Identify which cell holds the provided text, then report its [x, y] central coordinate. 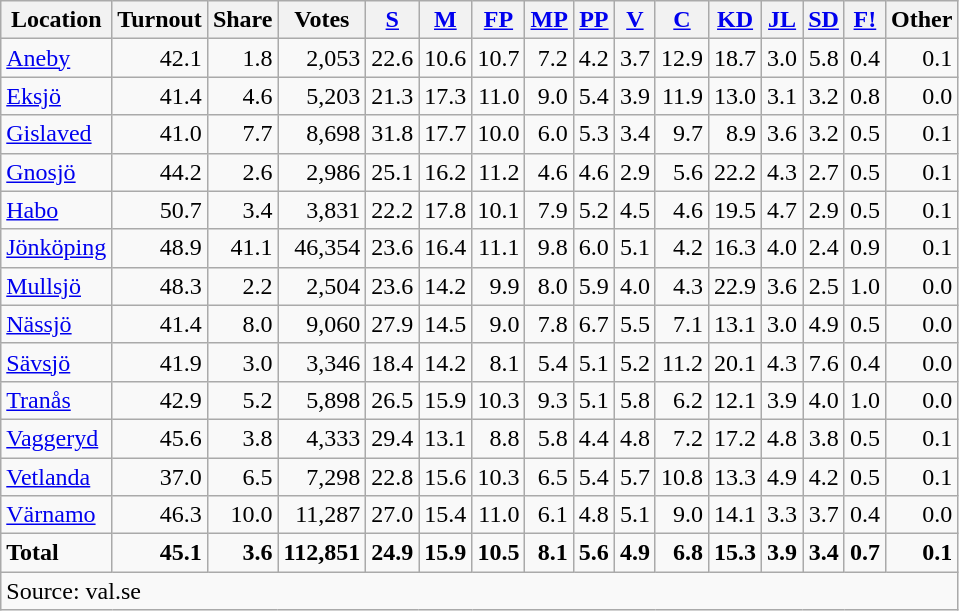
7.6 [824, 362]
11,287 [322, 515]
21.3 [392, 96]
5.9 [594, 286]
18.4 [392, 362]
2.6 [242, 172]
6.7 [594, 324]
9.3 [549, 400]
10.5 [498, 553]
Aneby [56, 58]
45.6 [160, 438]
4,333 [322, 438]
46,354 [322, 248]
9.7 [682, 134]
8,698 [322, 134]
Location [56, 20]
JL [782, 20]
Votes [322, 20]
50.7 [160, 210]
24.9 [392, 553]
5.5 [634, 324]
17.2 [736, 438]
2.7 [824, 172]
Share [242, 20]
20.1 [736, 362]
10.1 [498, 210]
13.0 [736, 96]
MP [549, 20]
112,851 [322, 553]
42.9 [160, 400]
C [682, 20]
7.1 [682, 324]
4.4 [594, 438]
22.9 [736, 286]
0.9 [864, 248]
48.9 [160, 248]
6.1 [549, 515]
F! [864, 20]
22.6 [392, 58]
9.9 [498, 286]
M [446, 20]
S [392, 20]
25.1 [392, 172]
Värnamo [56, 515]
17.8 [446, 210]
Turnout [160, 20]
7,298 [322, 477]
Eksjö [56, 96]
Mullsjö [56, 286]
Tranås [56, 400]
14.5 [446, 324]
18.7 [736, 58]
26.5 [392, 400]
16.2 [446, 172]
2,986 [322, 172]
48.3 [160, 286]
4.7 [782, 210]
42.1 [160, 58]
11.1 [498, 248]
V [634, 20]
31.8 [392, 134]
37.0 [160, 477]
5,203 [322, 96]
2,504 [322, 286]
Jönköping [56, 248]
0.8 [864, 96]
10.6 [446, 58]
7.9 [549, 210]
1.8 [242, 58]
5.3 [594, 134]
0.7 [864, 553]
Total [56, 553]
17.3 [446, 96]
KD [736, 20]
Gnosjö [56, 172]
8.9 [736, 134]
15.6 [446, 477]
41.0 [160, 134]
3,831 [322, 210]
PP [594, 20]
16.3 [736, 248]
22.8 [392, 477]
4.5 [634, 210]
Nässjö [56, 324]
5,898 [322, 400]
45.1 [160, 553]
Source: val.se [480, 591]
8.8 [498, 438]
Other [921, 20]
3.1 [782, 96]
17.7 [446, 134]
2.5 [824, 286]
19.5 [736, 210]
29.4 [392, 438]
Vetlanda [56, 477]
15.4 [446, 515]
Vaggeryd [56, 438]
11.9 [682, 96]
27.0 [392, 515]
3,346 [322, 362]
2,053 [322, 58]
44.2 [160, 172]
46.3 [160, 515]
41.9 [160, 362]
27.9 [392, 324]
SD [824, 20]
6.2 [682, 400]
12.9 [682, 58]
7.8 [549, 324]
12.1 [736, 400]
5.7 [634, 477]
13.3 [736, 477]
9.8 [549, 248]
9,060 [322, 324]
10.7 [498, 58]
41.1 [242, 248]
FP [498, 20]
3.3 [782, 515]
7.7 [242, 134]
Sävsjö [56, 362]
10.8 [682, 477]
2.4 [824, 248]
Gislaved [56, 134]
14.1 [736, 515]
15.3 [736, 553]
6.8 [682, 553]
16.4 [446, 248]
2.2 [242, 286]
Habo [56, 210]
